Pinpoint the cell where the given text exists, returning its [X, Y] midpoint coordinate. 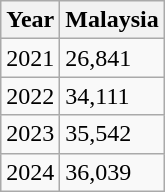
36,039 [112, 172]
2024 [30, 172]
2021 [30, 58]
Malaysia [112, 20]
2022 [30, 96]
Year [30, 20]
26,841 [112, 58]
2023 [30, 134]
34,111 [112, 96]
35,542 [112, 134]
